Return [x, y] of the center of cell containing provided text 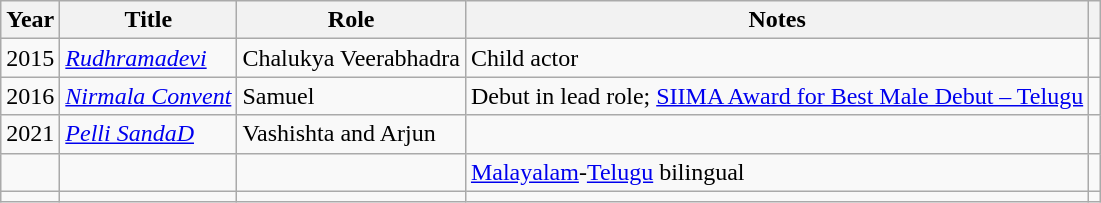
Pelli SandaD [148, 134]
Year [30, 20]
Rudhramadevi [148, 58]
Notes [776, 20]
Role [352, 20]
Samuel [352, 96]
Debut in lead role; SIIMA Award for Best Male Debut – Telugu [776, 96]
2021 [30, 134]
2016 [30, 96]
Malayalam-Telugu bilingual [776, 172]
Vashishta and Arjun [352, 134]
2015 [30, 58]
Child actor [776, 58]
Title [148, 20]
Chalukya Veerabhadra [352, 58]
Nirmala Convent [148, 96]
